Scan for the cell matching the given text and deliver its [x, y] coordinate at center. 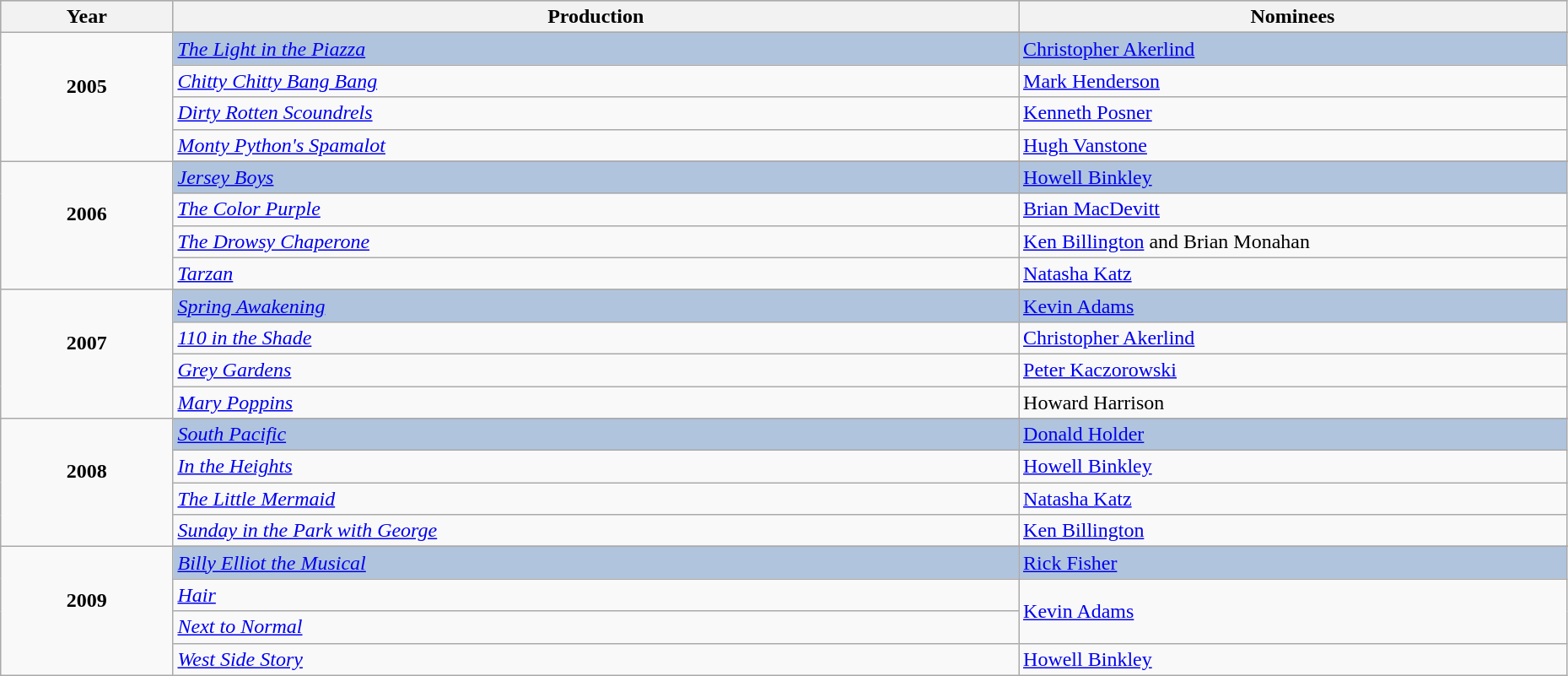
Mark Henderson [1293, 81]
Year [87, 17]
Sunday in the Park with George [595, 531]
Chitty Chitty Bang Bang [595, 81]
Mary Poppins [595, 403]
Hair [595, 595]
2005 [87, 97]
Jersey Boys [595, 177]
Billy Elliot the Musical [595, 563]
West Side Story [595, 659]
2009 [87, 611]
Grey Gardens [595, 370]
Ken Billington [1293, 531]
Howard Harrison [1293, 403]
Rick Fisher [1293, 563]
The Drowsy Chaperone [595, 241]
Production [595, 17]
Tarzan [595, 273]
The Color Purple [595, 209]
Spring Awakening [595, 306]
2006 [87, 225]
In the Heights [595, 467]
The Light in the Piazza [595, 49]
Ken Billington and Brian Monahan [1293, 241]
Brian MacDevitt [1293, 209]
Peter Kaczorowski [1293, 370]
The Little Mermaid [595, 499]
2007 [87, 354]
110 in the Shade [595, 338]
Hugh Vanstone [1293, 145]
Kenneth Posner [1293, 113]
Nominees [1293, 17]
South Pacific [595, 435]
Dirty Rotten Scoundrels [595, 113]
2008 [87, 483]
Donald Holder [1293, 435]
Next to Normal [595, 627]
Monty Python's Spamalot [595, 145]
